Return (x, y) of the center of cell containing provided text 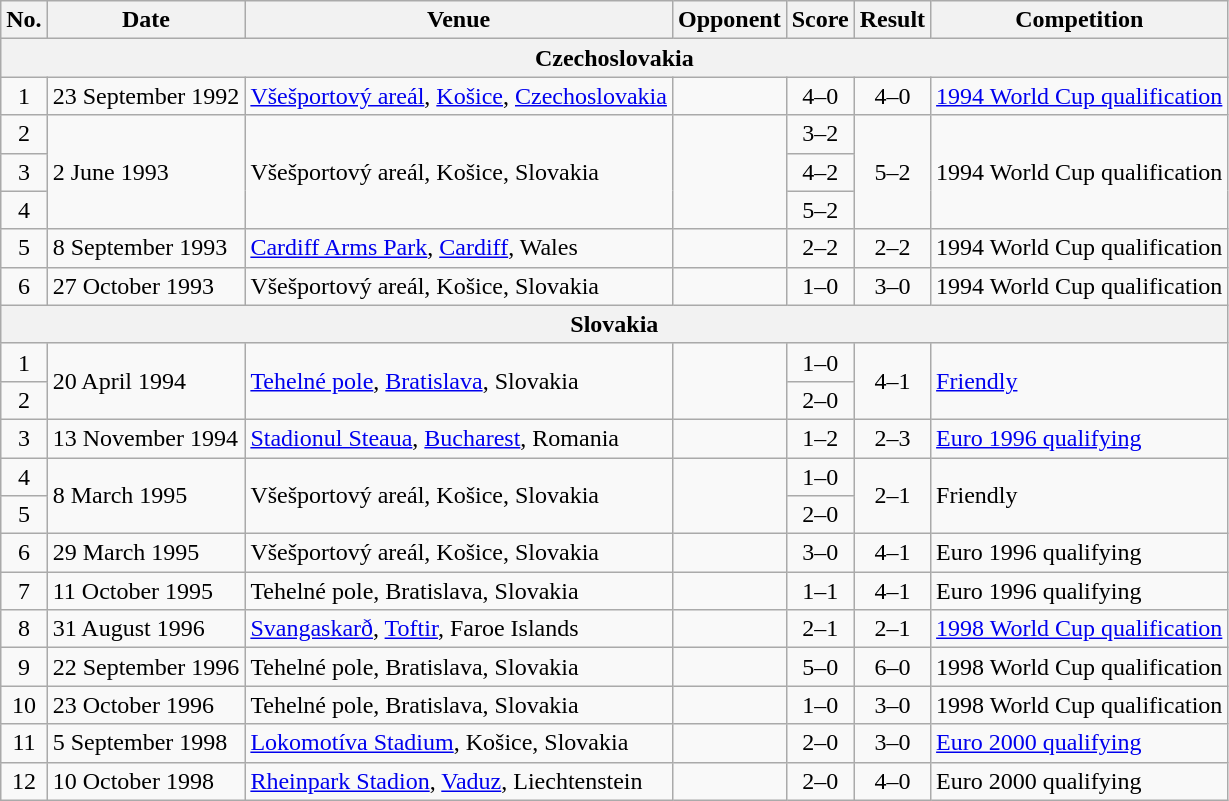
22 September 1996 (146, 667)
10 October 1998 (146, 781)
7 (24, 591)
2 June 1993 (146, 172)
Stadionul Steaua, Bucharest, Romania (459, 438)
13 November 1994 (146, 438)
10 (24, 705)
Date (146, 20)
23 October 1996 (146, 705)
5 September 1998 (146, 743)
Opponent (729, 20)
Slovakia (614, 324)
2–3 (892, 438)
27 October 1993 (146, 286)
Rheinpark Stadion, Vaduz, Liechtenstein (459, 781)
8 September 1993 (146, 248)
5–0 (820, 667)
12 (24, 781)
Svangaskarð, Toftir, Faroe Islands (459, 629)
Všešportový areál, Košice, Czechoslovakia (459, 96)
29 March 1995 (146, 553)
Venue (459, 20)
1–1 (820, 591)
No. (24, 20)
3–2 (820, 134)
Competition (1080, 20)
11 (24, 743)
31 August 1996 (146, 629)
Score (820, 20)
8 March 1995 (146, 496)
20 April 1994 (146, 381)
8 (24, 629)
6–0 (892, 667)
Lokomotíva Stadium, Košice, Slovakia (459, 743)
Cardiff Arms Park, Cardiff, Wales (459, 248)
23 September 1992 (146, 96)
9 (24, 667)
Result (892, 20)
4–2 (820, 172)
Czechoslovakia (614, 58)
11 October 1995 (146, 591)
1–2 (820, 438)
